Determine the [x, y] coordinate at the center of the cell enclosing the given text.  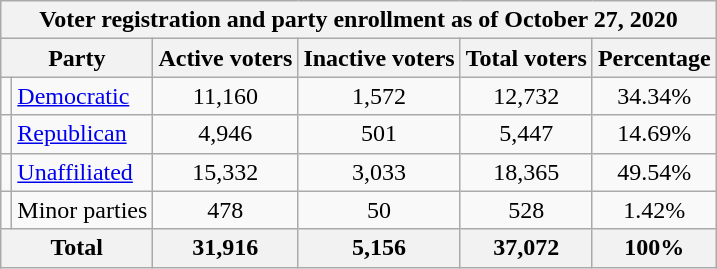
Total [77, 248]
31,916 [226, 248]
49.54% [654, 172]
15,332 [226, 172]
34.34% [654, 96]
Democratic [82, 96]
478 [226, 210]
Party [77, 58]
Total voters [526, 58]
Unaffiliated [82, 172]
Inactive voters [379, 58]
528 [526, 210]
Voter registration and party enrollment as of October 27, 2020 [359, 20]
4,946 [226, 134]
1.42% [654, 210]
1,572 [379, 96]
37,072 [526, 248]
Percentage [654, 58]
Minor parties [82, 210]
5,447 [526, 134]
50 [379, 210]
501 [379, 134]
Republican [82, 134]
5,156 [379, 248]
18,365 [526, 172]
12,732 [526, 96]
11,160 [226, 96]
Active voters [226, 58]
3,033 [379, 172]
14.69% [654, 134]
100% [654, 248]
